From the cell containing the given text, extract its center point as [X, Y] coordinate. 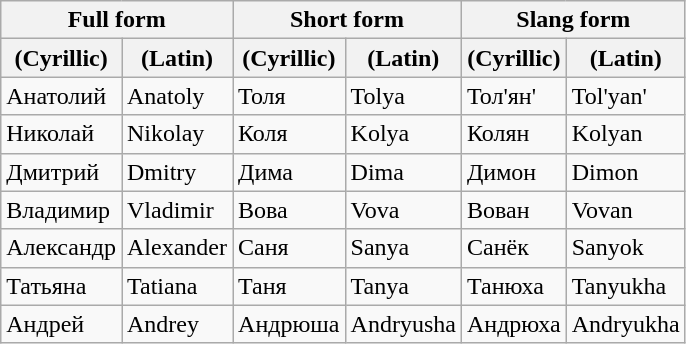
Anatoly [178, 96]
Санёк [514, 248]
Andryukha [626, 324]
Sanyok [626, 248]
Владимир [62, 210]
Kolya [403, 134]
Тол'ян' [514, 96]
Dimon [626, 172]
Tatiana [178, 286]
Kolyan [626, 134]
Коля [290, 134]
Dima [403, 172]
Tolya [403, 96]
Колян [514, 134]
Анатолий [62, 96]
Sanya [403, 248]
Вова [290, 210]
Димон [514, 172]
Николай [62, 134]
Tanyukha [626, 286]
Tol'yan' [626, 96]
Full form [117, 20]
Дима [290, 172]
Andrey [178, 324]
Dmitry [178, 172]
Андрей [62, 324]
Vladimir [178, 210]
Nikolay [178, 134]
Александр [62, 248]
Tanya [403, 286]
Alexander [178, 248]
Вован [514, 210]
Short form [348, 20]
Татьяна [62, 286]
Slang form [573, 20]
Танюха [514, 286]
Andryusha [403, 324]
Таня [290, 286]
Vova [403, 210]
Саня [290, 248]
Дмитрий [62, 172]
Vovan [626, 210]
Андрюша [290, 324]
Толя [290, 96]
Андрюха [514, 324]
